Return [x, y] of the center of cell containing provided text 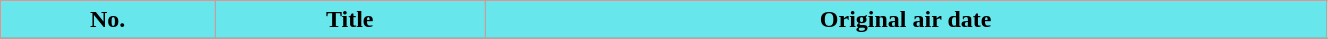
Original air date [906, 20]
Title [350, 20]
No. [108, 20]
